Determine the (X, Y) coordinate at the center of the cell enclosing the given text.  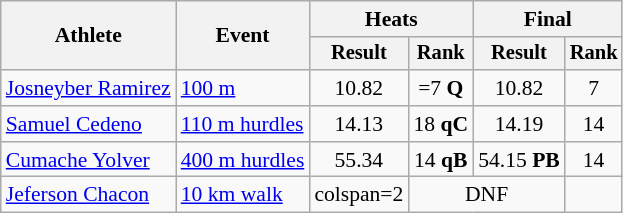
14 qB (440, 160)
colspan=2 (358, 195)
Jeferson Chacon (88, 195)
Athlete (88, 36)
=7 Q (440, 88)
110 m hurdles (243, 124)
14.13 (358, 124)
14.19 (519, 124)
DNF (486, 195)
7 (594, 88)
18 qC (440, 124)
100 m (243, 88)
Final (548, 19)
Event (243, 36)
Cumache Yolver (88, 160)
400 m hurdles (243, 160)
54.15 PB (519, 160)
Josneyber Ramirez (88, 88)
Samuel Cedeno (88, 124)
55.34 (358, 160)
Heats (391, 19)
10 km walk (243, 195)
